Return (x, y) of the center of cell containing provided text 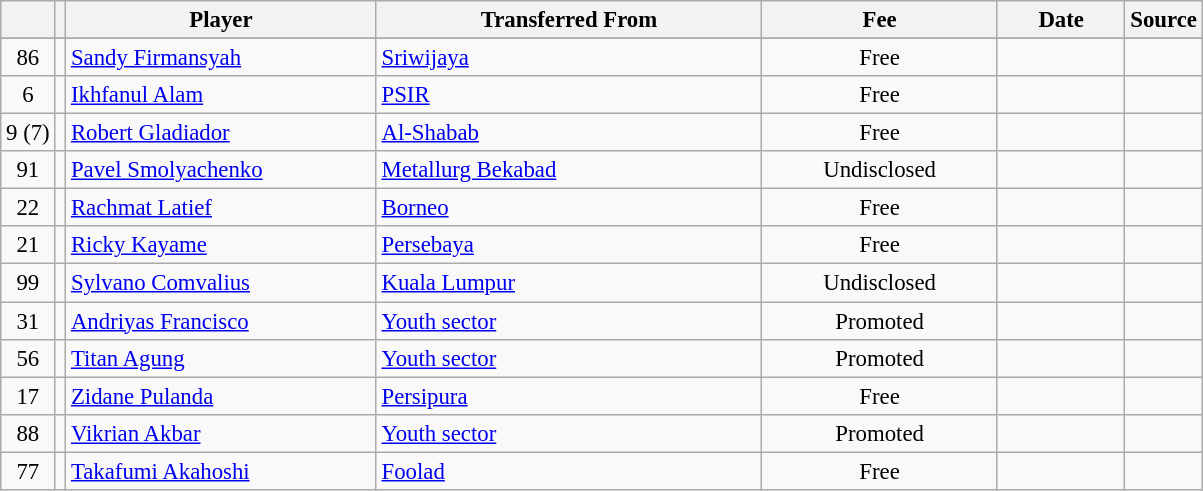
22 (28, 208)
Sriwijaya (569, 58)
Kuala Lumpur (569, 283)
Al-Shabab (569, 133)
Fee (880, 20)
99 (28, 283)
Zidane Pulanda (222, 396)
Transferred From (569, 20)
Pavel Smolyachenko (222, 170)
Vikrian Akbar (222, 433)
Foolad (569, 471)
Metallurg Bekabad (569, 170)
Persebaya (569, 245)
Sylvano Comvalius (222, 283)
86 (28, 58)
PSIR (569, 95)
Robert Gladiador (222, 133)
Ricky Kayame (222, 245)
Source (1164, 20)
77 (28, 471)
56 (28, 358)
9 (7) (28, 133)
17 (28, 396)
88 (28, 433)
Titan Agung (222, 358)
6 (28, 95)
Takafumi Akahoshi (222, 471)
Player (222, 20)
Persipura (569, 396)
Rachmat Latief (222, 208)
Sandy Firmansyah (222, 58)
Ikhfanul Alam (222, 95)
91 (28, 170)
Date (1061, 20)
21 (28, 245)
31 (28, 321)
Andriyas Francisco (222, 321)
Borneo (569, 208)
